Return [x, y] of the center of cell containing provided text 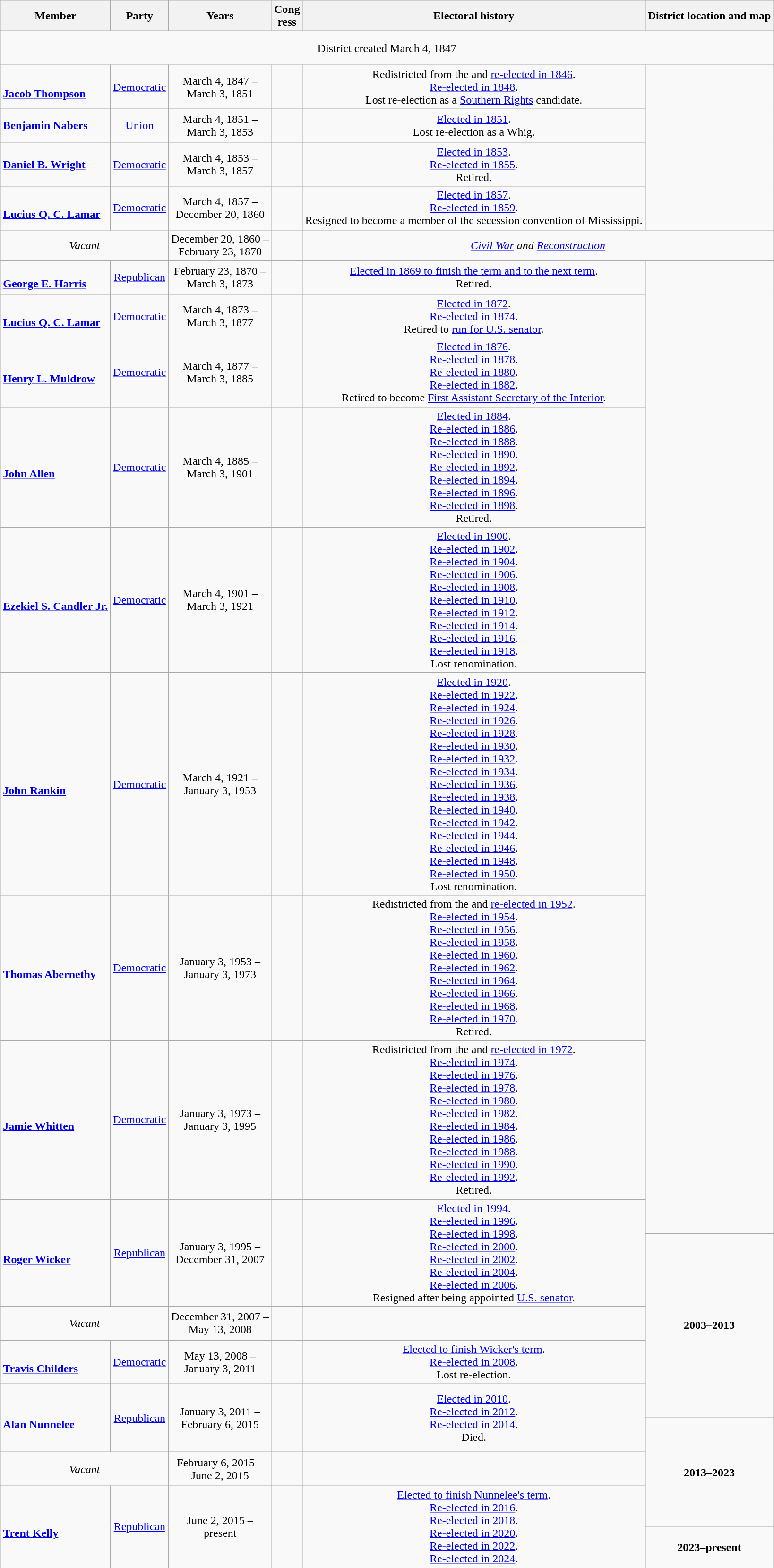
December 31, 2007 –May 13, 2008 [220, 1324]
Redistricted from the and re-elected in 1846.Re-elected in 1848.Lost re-election as a Southern Rights candidate. [473, 87]
January 3, 1973 –January 3, 1995 [220, 1119]
Elected in 1872.Re-elected in 1874.Retired to run for U.S. senator. [473, 316]
March 4, 1921 –January 3, 1953 [220, 784]
Elected in 1851.Lost re-election as a Whig. [473, 126]
Ezekiel S. Candler Jr. [56, 600]
2023–present [709, 1548]
Alan Nunnelee [56, 1418]
Party [140, 16]
March 4, 1857 –December 20, 1860 [220, 208]
2003–2013 [709, 1325]
District created March 4, 1847 [387, 48]
December 20, 1860 –February 23, 1870 [220, 245]
Union [140, 126]
George E. Harris [56, 277]
Elected in 1853.Re-elected in 1855.Retired. [473, 165]
March 4, 1851 –March 3, 1853 [220, 126]
March 4, 1873 –March 3, 1877 [220, 316]
Elected in 1857.Re-elected in 1859.Resigned to become a member of the secession convention of Mississippi. [473, 208]
Electoral history [473, 16]
Congress [287, 16]
March 4, 1901 –March 3, 1921 [220, 600]
Years [220, 16]
Elected in 1876.Re-elected in 1878.Re-elected in 1880.Re-elected in 1882.Retired to become First Assistant Secretary of the Interior. [473, 373]
March 4, 1877 –March 3, 1885 [220, 373]
February 23, 1870 –March 3, 1873 [220, 277]
Civil War and Reconstruction [538, 245]
John Allen [56, 467]
Thomas Abernethy [56, 968]
February 6, 2015 –June 2, 2015 [220, 1469]
Trent Kelly [56, 1527]
January 3, 1953 –January 3, 1973 [220, 968]
March 4, 1885 –March 3, 1901 [220, 467]
Daniel B. Wright [56, 165]
June 2, 2015 –present [220, 1527]
March 4, 1853 –March 3, 1857 [220, 165]
Member [56, 16]
Elected in 1869 to finish the term and to the next term.Retired. [473, 277]
Elected in 2010.Re-elected in 2012.Re-elected in 2014.Died. [473, 1418]
January 3, 2011 –February 6, 2015 [220, 1418]
Jacob Thompson [56, 87]
Benjamin Nabers [56, 126]
John Rankin [56, 784]
2013–2023 [709, 1473]
Henry L. Muldrow [56, 373]
District location and map [709, 16]
Elected to finish Wicker's term.Re-elected in 2008.Lost re-election. [473, 1362]
May 13, 2008 –January 3, 2011 [220, 1362]
Jamie Whitten [56, 1119]
Roger Wicker [56, 1253]
January 3, 1995 –December 31, 2007 [220, 1253]
March 4, 1847 –March 3, 1851 [220, 87]
Elected to finish Nunnelee's term.Re-elected in 2016.Re-elected in 2018.Re-elected in 2020.Re-elected in 2022.Re-elected in 2024. [473, 1527]
Travis Childers [56, 1362]
